Search for the cell housing the specified text and yield its [X, Y] center coordinate. 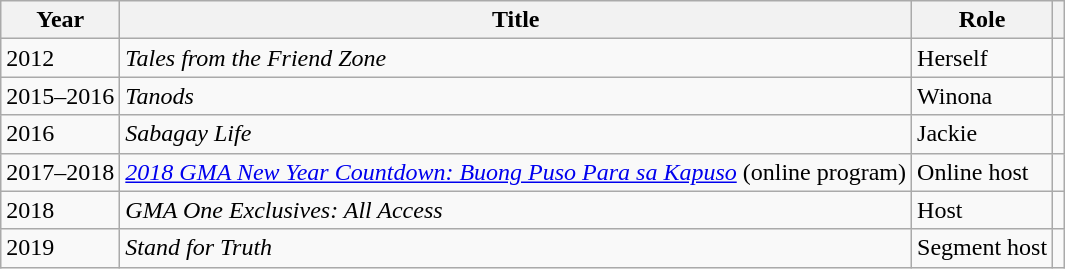
2016 [60, 134]
Winona [982, 96]
Title [516, 20]
Tales from the Friend Zone [516, 58]
Stand for Truth [516, 248]
GMA One Exclusives: All Access [516, 210]
2018 GMA New Year Countdown: Buong Puso Para sa Kapuso (online program) [516, 172]
Tanods [516, 96]
Online host [982, 172]
Host [982, 210]
2012 [60, 58]
2015–2016 [60, 96]
Role [982, 20]
Sabagay Life [516, 134]
2019 [60, 248]
Jackie [982, 134]
Year [60, 20]
Herself [982, 58]
2018 [60, 210]
Segment host [982, 248]
2017–2018 [60, 172]
